Locate the cell with the specified text and output its (x, y) center coordinate. 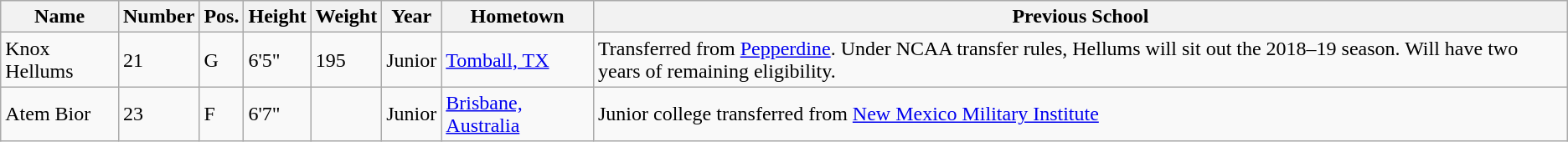
Previous School (1081, 17)
Weight (346, 17)
Pos. (221, 17)
Atem Bior (60, 114)
Brisbane, Australia (518, 114)
F (221, 114)
Tomball, TX (518, 60)
21 (158, 60)
6'7" (277, 114)
Name (60, 17)
Junior college transferred from New Mexico Military Institute (1081, 114)
Hometown (518, 17)
Height (277, 17)
Number (158, 17)
6'5" (277, 60)
Knox Hellums (60, 60)
Year (412, 17)
195 (346, 60)
Transferred from Pepperdine. Under NCAA transfer rules, Hellums will sit out the 2018–19 season. Will have two years of remaining eligibility. (1081, 60)
G (221, 60)
23 (158, 114)
